From the cell containing the given text, extract its center point as (x, y) coordinate. 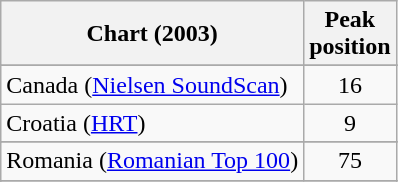
16 (350, 85)
Romania (Romanian Top 100) (152, 161)
9 (350, 123)
Canada (Nielsen SoundScan) (152, 85)
Peakposition (350, 34)
Chart (2003) (152, 34)
Croatia (HRT) (152, 123)
75 (350, 161)
